Pinpoint the cell where the given text exists, returning its [X, Y] midpoint coordinate. 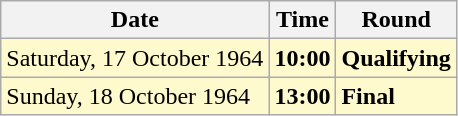
Time [302, 20]
13:00 [302, 96]
10:00 [302, 58]
Qualifying [396, 58]
Final [396, 96]
Saturday, 17 October 1964 [135, 58]
Round [396, 20]
Date [135, 20]
Sunday, 18 October 1964 [135, 96]
